Capture the cell that displays the provided text and extract its (x, y) central coordinate. 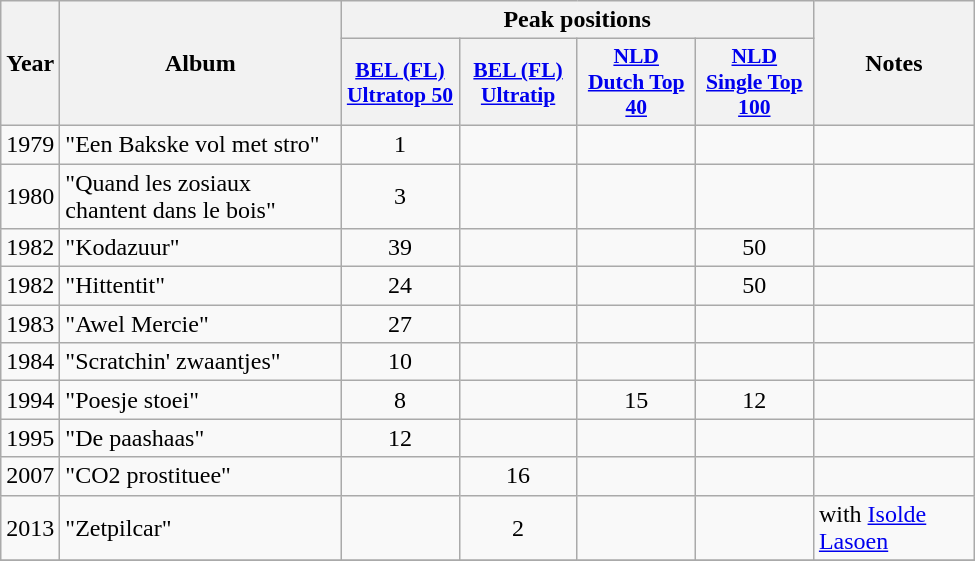
"Scratchin' zwaantjes" (200, 362)
Album (200, 64)
39 (400, 248)
Year (30, 64)
1979 (30, 144)
Notes (894, 64)
"Kodazuur" (200, 248)
BEL (FL)Ultratip (518, 82)
"CO2 prostituee" (200, 476)
1984 (30, 362)
1995 (30, 438)
NLDDutch Top 40 (636, 82)
1980 (30, 196)
1 (400, 144)
3 (400, 196)
16 (518, 476)
24 (400, 286)
"Quand les zosiaux chantent dans le bois" (200, 196)
Peak positions (577, 20)
2 (518, 528)
with Isolde Lasoen (894, 528)
2007 (30, 476)
BEL (FL)Ultratop 50 (400, 82)
2013 (30, 528)
"De paashaas" (200, 438)
"Hittentit" (200, 286)
"Awel Mercie" (200, 324)
27 (400, 324)
"Een Bakske vol met stro" (200, 144)
8 (400, 400)
1983 (30, 324)
"Zetpilcar" (200, 528)
NLDSingle Top 100 (754, 82)
1994 (30, 400)
"Poesje stoei" (200, 400)
10 (400, 362)
15 (636, 400)
